From the cell containing the given text, extract its center point as (x, y) coordinate. 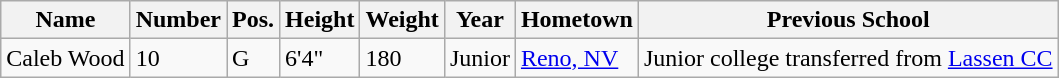
6'4" (320, 58)
Previous School (848, 20)
10 (178, 58)
Junior college transferred from Lassen CC (848, 58)
Name (66, 20)
Number (178, 20)
Weight (402, 20)
Reno, NV (576, 58)
Hometown (576, 20)
Junior (480, 58)
Pos. (252, 20)
Height (320, 20)
Caleb Wood (66, 58)
G (252, 58)
180 (402, 58)
Year (480, 20)
